For the text-containing cell, return its midpoint in [X, Y] coordinate format. 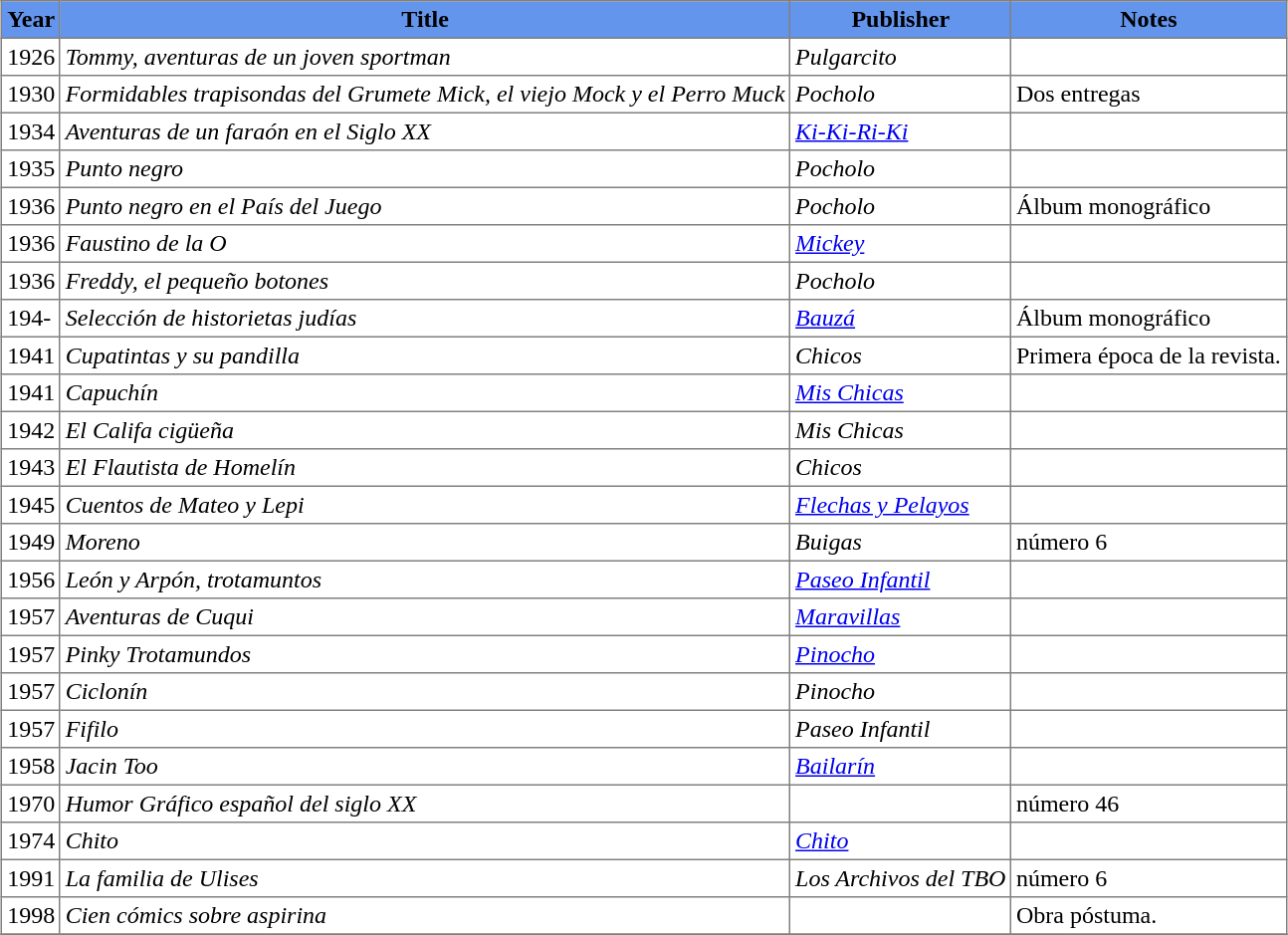
Aventuras de un faraón en el Siglo XX [424, 131]
Moreno [424, 543]
1930 [31, 95]
194- [31, 319]
1970 [31, 804]
Ciclonín [424, 692]
1956 [31, 580]
1942 [31, 430]
El Califa cigüeña [424, 430]
Aventuras de Cuqui [424, 617]
1945 [31, 505]
Title [424, 20]
1998 [31, 916]
Buigas [901, 543]
Selección de historietas judías [424, 319]
1934 [31, 131]
número 46 [1149, 804]
Dos entregas [1149, 95]
Pinky Trotamundos [424, 654]
Publisher [901, 20]
Punto negro en el País del Juego [424, 206]
1935 [31, 169]
Ki-Ki-Ri-Ki [901, 131]
Cien cómics sobre aspirina [424, 916]
Jacin Too [424, 767]
Obra póstuma. [1149, 916]
1991 [31, 878]
Bailarín [901, 767]
Cupatintas y su pandilla [424, 355]
El Flautista de Homelín [424, 468]
Bauzá [901, 319]
1949 [31, 543]
Maravillas [901, 617]
Mickey [901, 244]
1958 [31, 767]
1943 [31, 468]
Freddy, el pequeño botones [424, 281]
La familia de Ulises [424, 878]
Punto negro [424, 169]
Flechas y Pelayos [901, 505]
Pulgarcito [901, 57]
Los Archivos del TBO [901, 878]
Tommy, aventuras de un joven sportman [424, 57]
Notes [1149, 20]
1926 [31, 57]
Faustino de la O [424, 244]
Fifilo [424, 729]
Year [31, 20]
Humor Gráfico español del siglo XX [424, 804]
Primera época de la revista. [1149, 355]
Formidables trapisondas del Grumete Mick, el viejo Mock y el Perro Muck [424, 95]
León y Arpón, trotamuntos [424, 580]
1974 [31, 841]
Capuchín [424, 393]
Cuentos de Mateo y Lepi [424, 505]
